For the text-containing cell, return its midpoint in [X, Y] coordinate format. 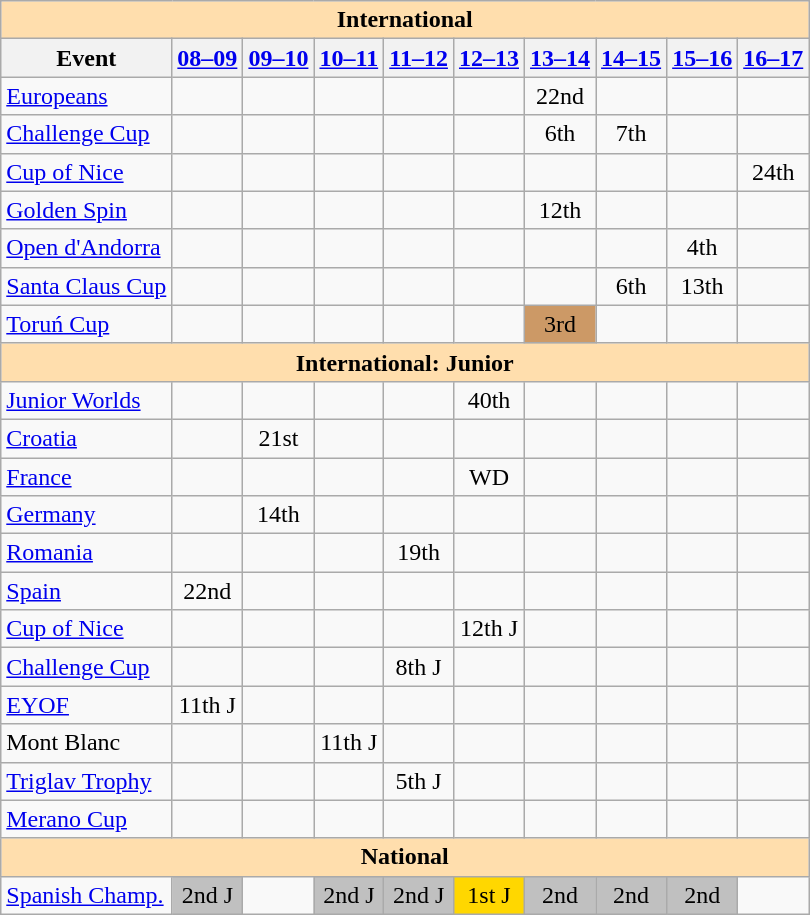
Romania [86, 553]
Santa Claus Cup [86, 286]
09–10 [278, 58]
7th [632, 134]
10–11 [349, 58]
Toruń Cup [86, 324]
40th [488, 400]
21st [278, 438]
12–13 [488, 58]
12th [560, 210]
Europeans [86, 96]
Germany [86, 515]
EYOF [86, 705]
13th [702, 286]
15–16 [702, 58]
11–12 [419, 58]
Spanish Champ. [86, 895]
International [405, 20]
Triglav Trophy [86, 781]
13–14 [560, 58]
Open d'Andorra [86, 248]
Croatia [86, 438]
Merano Cup [86, 819]
Mont Blanc [86, 743]
3rd [560, 324]
14–15 [632, 58]
International: Junior [405, 362]
8th J [419, 667]
16–17 [774, 58]
Event [86, 58]
14th [278, 515]
Spain [86, 591]
Golden Spin [86, 210]
4th [702, 248]
12th J [488, 629]
WD [488, 477]
5th J [419, 781]
08–09 [208, 58]
Junior Worlds [86, 400]
National [405, 857]
France [86, 477]
1st J [488, 895]
24th [774, 172]
19th [419, 553]
